Scan for the cell matching the given text and deliver its [X, Y] coordinate at center. 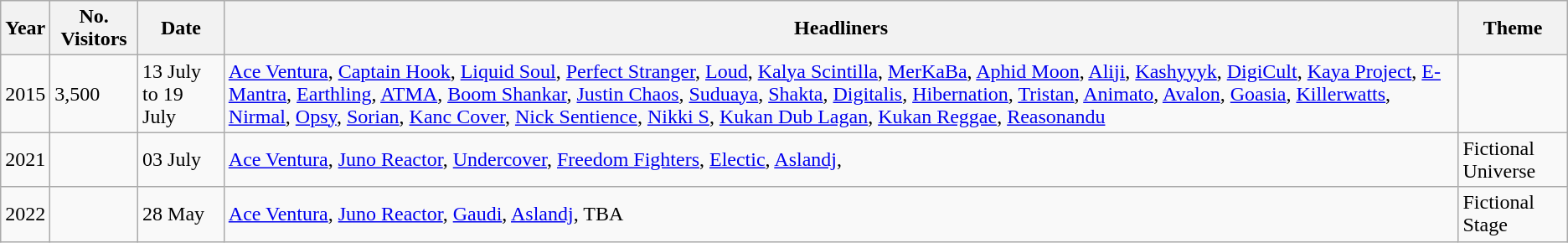
2021 [25, 159]
13 July to 19 July [181, 94]
3,500 [94, 94]
Ace Ventura, Juno Reactor, Undercover, Freedom Fighters, Electic, Aslandj, [841, 159]
Year [25, 28]
03 July [181, 159]
Headliners [841, 28]
2022 [25, 215]
No. Visitors [94, 28]
28 May [181, 215]
2015 [25, 94]
Fictional Universe [1513, 159]
Fictional Stage [1513, 215]
Date [181, 28]
Ace Ventura, Juno Reactor, Gaudi, Aslandj, TBA [841, 215]
Theme [1513, 28]
